Extract the (x, y) coordinate from the center of the cell holding the provided text.  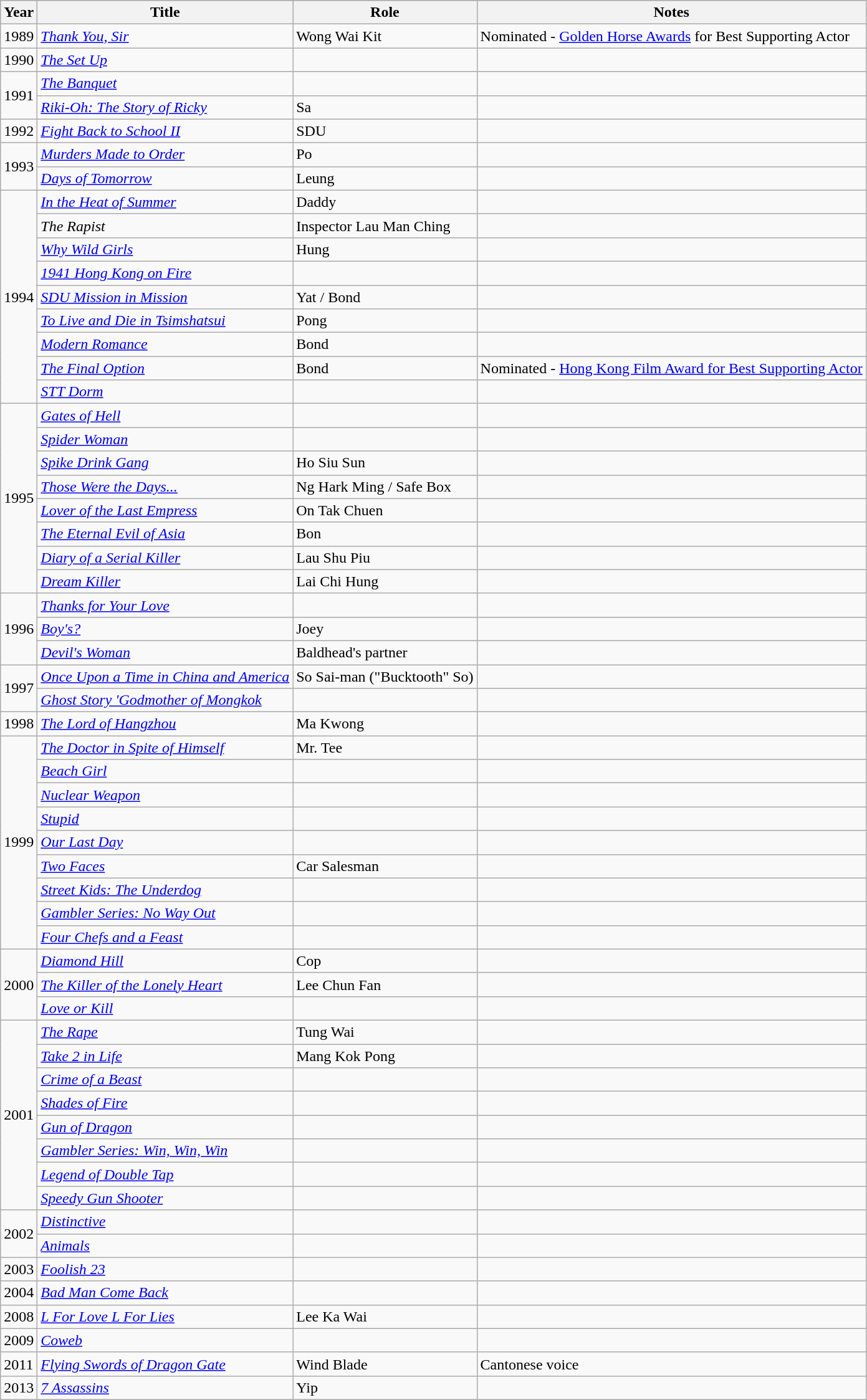
Four Chefs and a Feast (165, 937)
Gambler Series: No Way Out (165, 913)
Devil's Woman (165, 652)
Spike Drink Gang (165, 463)
1990 (19, 60)
Bon (385, 534)
Lau Shu Piu (385, 558)
Title (165, 12)
Ng Hark Ming / Safe Box (385, 487)
Hung (385, 249)
L For Love L For Lies (165, 1317)
Gambler Series: Win, Win, Win (165, 1151)
The Rapist (165, 226)
Lee Chun Fan (385, 984)
1941 Hong Kong on Fire (165, 273)
Days of Tomorrow (165, 178)
The Killer of the Lonely Heart (165, 984)
In the Heat of Summer (165, 202)
The Final Option (165, 368)
Two Faces (165, 866)
Ghost Story 'Godmother of Mongkok (165, 700)
Once Upon a Time in China and America (165, 676)
Fight Back to School II (165, 131)
Yip (385, 1388)
Lover of the Last Empress (165, 510)
Animals (165, 1245)
SDU (385, 131)
1989 (19, 36)
Riki-Oh: The Story of Ricky (165, 107)
1995 (19, 498)
2008 (19, 1317)
2002 (19, 1234)
Crime of a Beast (165, 1080)
Nuclear Weapon (165, 795)
Foolish 23 (165, 1269)
2001 (19, 1115)
SDU Mission in Mission (165, 297)
1994 (19, 297)
Murders Made to Order (165, 155)
2013 (19, 1388)
Ho Siu Sun (385, 463)
Baldhead's partner (385, 652)
Diamond Hill (165, 961)
To Live and Die in Tsimshatsui (165, 321)
Lee Ka Wai (385, 1317)
Nominated - Golden Horse Awards for Best Supporting Actor (671, 36)
The Set Up (165, 60)
Gates of Hell (165, 416)
Year (19, 12)
Legend of Double Tap (165, 1174)
Spider Woman (165, 439)
Ma Kwong (385, 724)
Pong (385, 321)
2004 (19, 1293)
2003 (19, 1269)
Notes (671, 12)
Diary of a Serial Killer (165, 558)
Why Wild Girls (165, 249)
Joey (385, 629)
Flying Swords of Dragon Gate (165, 1364)
Take 2 in Life (165, 1056)
Sa (385, 107)
Thank You, Sir (165, 36)
Stupid (165, 819)
Cantonese voice (671, 1364)
On Tak Chuen (385, 510)
Mang Kok Pong (385, 1056)
Shades of Fire (165, 1103)
Role (385, 12)
Modern Romance (165, 345)
So Sai-man ("Bucktooth" So) (385, 676)
1992 (19, 131)
Coweb (165, 1340)
Distinctive (165, 1222)
Cop (385, 961)
7 Assassins (165, 1388)
Po (385, 155)
Bad Man Come Back (165, 1293)
Boy's? (165, 629)
Beach Girl (165, 771)
1997 (19, 688)
1991 (19, 95)
Yat / Bond (385, 297)
Leung (385, 178)
The Banquet (165, 83)
Wind Blade (385, 1364)
Our Last Day (165, 842)
2000 (19, 984)
2009 (19, 1340)
Lai Chi Hung (385, 581)
The Doctor in Spite of Himself (165, 748)
1998 (19, 724)
1993 (19, 166)
Love or Kill (165, 1008)
Nominated - Hong Kong Film Award for Best Supporting Actor (671, 368)
Street Kids: The Underdog (165, 890)
The Eternal Evil of Asia (165, 534)
Gun of Dragon (165, 1127)
Speedy Gun Shooter (165, 1198)
1999 (19, 842)
1996 (19, 629)
Thanks for Your Love (165, 605)
2011 (19, 1364)
Wong Wai Kit (385, 36)
Tung Wai (385, 1032)
Inspector Lau Man Ching (385, 226)
Car Salesman (385, 866)
Dream Killer (165, 581)
The Lord of Hangzhou (165, 724)
Daddy (385, 202)
Mr. Tee (385, 748)
Those Were the Days... (165, 487)
STT Dorm (165, 392)
The Rape (165, 1032)
